From the cell containing the given text, extract its center point as [x, y] coordinate. 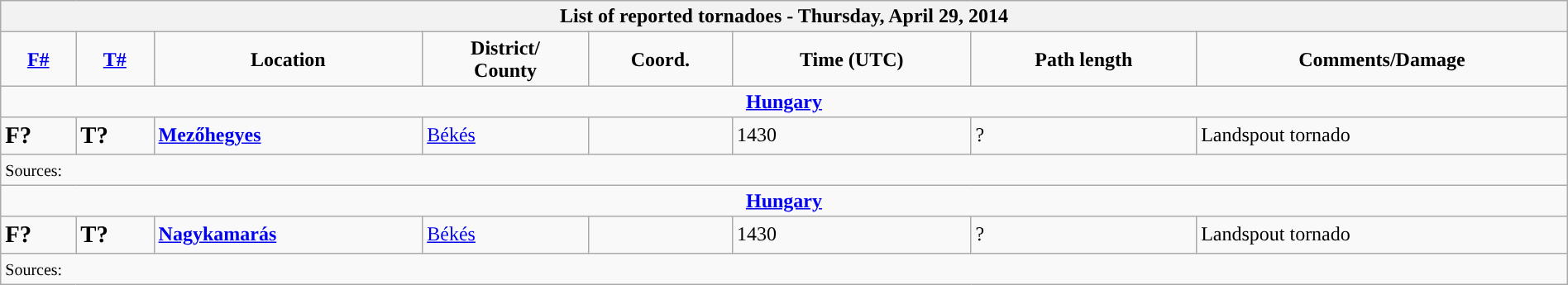
Time (UTC) [852, 59]
T# [115, 59]
List of reported tornadoes - Thursday, April 29, 2014 [784, 17]
Comments/Damage [1383, 59]
Location [288, 59]
Mezőhegyes [288, 135]
Nagykamarás [288, 235]
F# [38, 59]
Coord. [660, 59]
District/County [506, 59]
Path length [1083, 59]
